Return (X, Y) of the center of cell containing provided text 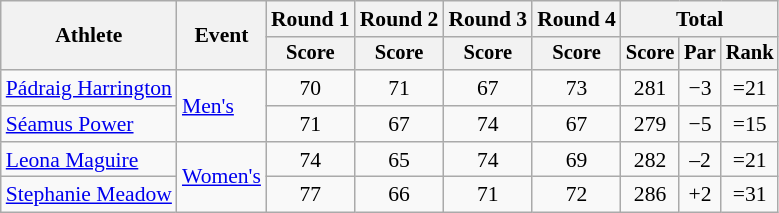
279 (650, 124)
=15 (750, 124)
Round 3 (488, 19)
Round 4 (576, 19)
77 (310, 195)
Athlete (89, 36)
Men's (222, 106)
Round 2 (400, 19)
282 (650, 160)
73 (576, 88)
Total (700, 19)
+2 (700, 195)
65 (400, 160)
Stephanie Meadow (89, 195)
Rank (750, 54)
286 (650, 195)
Leona Maguire (89, 160)
281 (650, 88)
−5 (700, 124)
Event (222, 36)
–2 (700, 160)
69 (576, 160)
Séamus Power (89, 124)
70 (310, 88)
Round 1 (310, 19)
Women's (222, 178)
72 (576, 195)
Par (700, 54)
−3 (700, 88)
66 (400, 195)
=31 (750, 195)
Pádraig Harrington (89, 88)
